Pinpoint the cell where the given text exists, returning its (X, Y) midpoint coordinate. 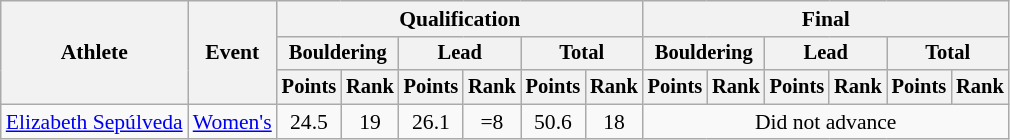
19 (370, 122)
Women's (232, 122)
50.6 (553, 122)
26.1 (431, 122)
Did not advance (826, 122)
Event (232, 52)
Athlete (94, 52)
Final (826, 19)
Qualification (460, 19)
Elizabeth Sepúlveda (94, 122)
=8 (492, 122)
18 (614, 122)
24.5 (309, 122)
